Return [X, Y] of the center of cell containing provided text 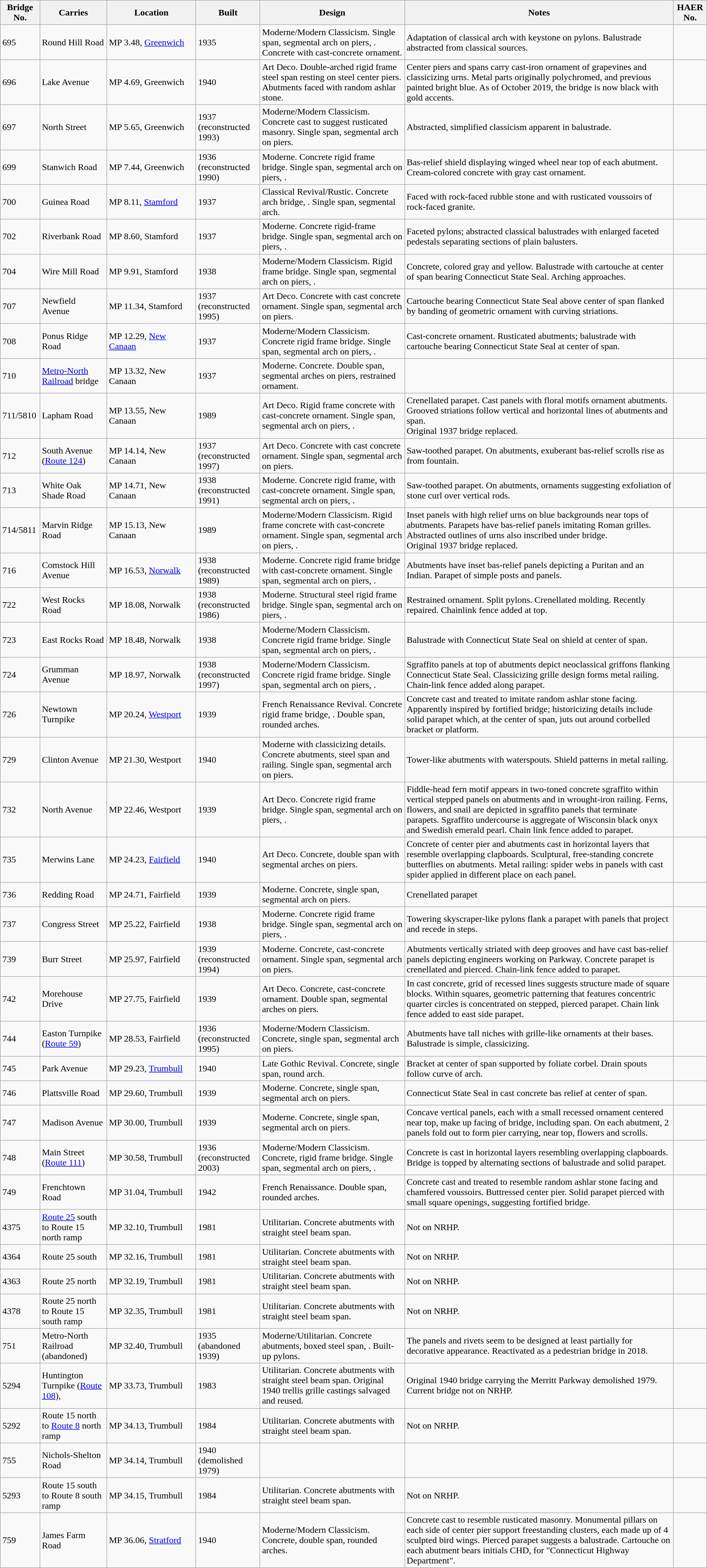
MP 25.22, Fairfield [151, 924]
4378 [20, 1311]
Easton Turnpike (Route 59) [73, 1039]
5293 [20, 1495]
714/5811 [20, 531]
729 [20, 760]
Bridge No. [20, 13]
5294 [20, 1385]
Crenellated parapet [539, 894]
704 [20, 271]
Moderne. Concrete rigid frame bridge with cast-concrete ornament. Single span, segmental arch on piers, . [332, 570]
Concrete is cast in horizontal layers resembling overlapping clapboards. Bridge is topped by alternating sections of balustrade and solid parapet. [539, 1158]
Utilitarian. Concrete abutments with straight steel beam span. Original 1940 trellis grille castings salvaged and reused. [332, 1385]
Marvin Ridge Road [73, 531]
Art Deco. Rigid frame concrete with cast-concrete ornament. Single span, segmental arch on piers, . [332, 416]
Metro-North Railroad bridge [73, 376]
Late Gothic Revival. Concrete, single span, round arch. [332, 1068]
Burr Street [73, 959]
Lapham Road [73, 416]
Riverbank Road [73, 237]
722 [20, 605]
Nichols-Shelton Road [73, 1460]
MP 32.35, Trumbull [151, 1311]
MP 14.71, New Canaan [151, 491]
1937 (reconstructed 1997) [228, 456]
MP 29.60, Trumbull [151, 1093]
Classical Revival/Rustic. Concrete arch bridge, . Single span, segmental arch. [332, 202]
702 [20, 237]
MP 24.23, Fairfield [151, 859]
Merwins Lane [73, 859]
Comstock Hill Avenue [73, 570]
MP 24.71, Fairfield [151, 894]
1938 (reconstructed 1986) [228, 605]
Carries [73, 13]
Balustrade with Connecticut State Seal on shield at center of span. [539, 640]
Moderne. Concrete rigid-frame bridge. Single span, segmental arch on piers, . [332, 237]
Moderne. Concrete. Double span, segmental arches on piers, restrained ornament. [332, 376]
1940 (demolished 1979) [228, 1460]
Moderne/Utilitarian. Concrete abutments, boxed steel span, . Built-up pylons. [332, 1346]
5292 [20, 1426]
Faceted pylons; abstracted classical balustrades with enlarged faceted pedestals separating sections of plain balusters. [539, 237]
1937 (reconstructed 1995) [228, 306]
Faced with rock-faced rubble stone and with rusticated voussoirs of rock-faced granite. [539, 202]
MP 16.53, Norwalk [151, 570]
Abutments have inset bas-relief panels depicting a Puritan and an Indian. Parapet of simple posts and panels. [539, 570]
The panels and rivets seem to be designed at least partially for decorative appearance. Reactivated as a pedestrian bridge in 2018. [539, 1346]
708 [20, 341]
Adaptation of classical arch with keystone on pylons. Balustrade abstracted from classical sources. [539, 42]
Wire Mill Road [73, 271]
699 [20, 167]
Design [332, 13]
White Oak Shade Road [73, 491]
Morehouse Drive [73, 998]
745 [20, 1068]
Route 15 north to Route 8 north ramp [73, 1426]
1936 (reconstructed 2003) [228, 1158]
MP 14.14, New Canaan [151, 456]
1942 [228, 1192]
MP 34.14, Trumbull [151, 1460]
Towering skyscraper-like pylons flank a parapet with panels that project and recede in steps. [539, 924]
697 [20, 127]
Route 25 south [73, 1257]
724 [20, 675]
751 [20, 1346]
MP 4.69, Greenwich [151, 82]
Metro-North Railroad (abandoned) [73, 1346]
East Rocks Road [73, 640]
Saw-toothed parapet. On abutments, exuberant bas-relief scrolls rise as from fountain. [539, 456]
HAER No. [690, 13]
1939 (reconstructed 1994) [228, 959]
742 [20, 998]
Moderne/Modern Classicism. Concrete cast to suggest rusticated masonry. Single span, segmental arch on piers. [332, 127]
MP 32.40, Trumbull [151, 1346]
MP 13.55, New Canaan [151, 416]
759 [20, 1540]
747 [20, 1123]
695 [20, 42]
732 [20, 810]
Art Deco. Concrete, cast-concrete ornament. Double span, segmental arches on piers. [332, 998]
Cartouche bearing Connecticut State Seal above center of span flanked by banding of geometric ornament with curving striations. [539, 306]
Plattsville Road [73, 1093]
Abutments have tall niches with grille-like ornaments at their bases. Balustrade is simple, classicizing. [539, 1039]
Art Deco. Concrete rigid frame bridge. Single span, segmental arch on piers, . [332, 810]
Original 1940 bridge carrying the Merritt Parkway demolished 1979. Current bridge not on NRHP. [539, 1385]
Route 15 south to Route 8 south ramp [73, 1495]
723 [20, 640]
Moderne. Structural steel rigid frame bridge. Single span, segmental arch on piers, . [332, 605]
Guinea Road [73, 202]
Park Avenue [73, 1068]
Frenchtown Road [73, 1192]
749 [20, 1192]
Round Hill Road [73, 42]
MP 28.53, Fairfield [151, 1039]
Moderne with classicizing details. Concrete abutments, steel span and railing. Single span, segmental arch on piers. [332, 760]
MP 36.06, Stratford [151, 1540]
Art Deco. Concrete, double span with segmental arches on piers. [332, 859]
MP 9.91, Stamford [151, 271]
MP 30.00, Trumbull [151, 1123]
1935 [228, 42]
French Renaissance Revival. Concrete rigid frame bridge, . Double span, rounded arches. [332, 714]
MP 18.97, Norwalk [151, 675]
710 [20, 376]
1936 (reconstructed 1990) [228, 167]
Cast-concrete ornament. Rusticated abutments; balustrade with cartouche bearing Connecticut State Seal at center of span. [539, 341]
James Farm Road [73, 1540]
MP 22.46, Westport [151, 810]
MP 34.15, Trumbull [151, 1495]
Huntington Turnpike (Route 108), [73, 1385]
4375 [20, 1227]
Moderne/Modern Classicism. Single span, segmental arch on piers, . Concrete with cast-concrete ornament. [332, 42]
1938 (reconstructed 1997) [228, 675]
MP 25.97, Fairfield [151, 959]
MP 15.13, New Canaan [151, 531]
Grumman Avenue [73, 675]
French Renaissance. Double span, rounded arches. [332, 1192]
700 [20, 202]
Moderne/Modern Classicism. Concrete, double span, rounded arches. [332, 1540]
Concrete, colored gray and yellow. Balustrade with cartouche at center of span bearing Connecticut State Seal. Arching approaches. [539, 271]
MP 20.24, Westport [151, 714]
MP 12.29, New Canaan [151, 341]
Route 25 north to Route 15 south ramp [73, 1311]
MP 33.73, Trumbull [151, 1385]
712 [20, 456]
Bas-relief shield displaying winged wheel near top of each abutment. Cream-colored concrete with gray cast ornament. [539, 167]
726 [20, 714]
Main Street (Route 111) [73, 1158]
744 [20, 1039]
MP 21.30, Westport [151, 760]
Art Deco. Double-arched rigid frame steel span resting on steel center piers. Abutments faced with random ashlar stone. [332, 82]
Built [228, 13]
1983 [228, 1385]
MP 32.19, Trumbull [151, 1281]
Moderne/Modern Classicism. Concrete, single span, segmental arch on piers. [332, 1039]
MP 18.48, Norwalk [151, 640]
1938 (reconstructed 1991) [228, 491]
MP 29.23, Trumbull [151, 1068]
MP 30.58, Trumbull [151, 1158]
MP 7.44, Greenwich [151, 167]
MP 32.16, Trumbull [151, 1257]
Abstracted, simplified classicism apparent in balustrade. [539, 127]
MP 8.60, Stamford [151, 237]
735 [20, 859]
MP 31.04, Trumbull [151, 1192]
737 [20, 924]
Lake Avenue [73, 82]
Location [151, 13]
Restrained ornament. Split pylons. Crenellated molding. Recently repaired. Chainlink fence added at top. [539, 605]
Congress Street [73, 924]
MP 34.13, Trumbull [151, 1426]
755 [20, 1460]
North Street [73, 127]
711/5810 [20, 416]
Saw-toothed parapet. On abutments, ornaments suggesting exfoliation of stone curl over vertical rods. [539, 491]
736 [20, 894]
746 [20, 1093]
MP 32.10, Trumbull [151, 1227]
Moderne. Concrete rigid frame, with cast-concrete ornament. Single span, segmental arch on piers, . [332, 491]
1937 (reconstructed 1993) [228, 127]
Tower-like abutments with waterspouts. Shield patterns in metal railing. [539, 760]
739 [20, 959]
Madison Avenue [73, 1123]
4363 [20, 1281]
696 [20, 82]
MP 11.34, Stamford [151, 306]
MP 3.48, Greenwich [151, 42]
Clinton Avenue [73, 760]
1938 (reconstructed 1989) [228, 570]
Moderne. Concrete, cast-concrete ornament. Single span, segmental arch on piers. [332, 959]
Ponus Ridge Road [73, 341]
South Avenue (Route 124) [73, 456]
MP 27.75, Fairfield [151, 998]
Bracket at center of span supported by foliate corbel. Drain spouts follow curve of arch. [539, 1068]
Moderne/Modern Classicism. Rigid frame concrete with cast-concrete ornament. Single span, segmental arch on piers, . [332, 531]
4364 [20, 1257]
Newfield Avenue [73, 306]
Notes [539, 13]
Newtown Turnpike [73, 714]
Redding Road [73, 894]
1935 (abandoned 1939) [228, 1346]
713 [20, 491]
North Avenue [73, 810]
707 [20, 306]
Stanwich Road [73, 167]
MP 18.08, Norwalk [151, 605]
MP 5.65, Greenwich [151, 127]
Moderne/Modern Classicism. Rigid frame bridge. Single span, segmental arch on piers, . [332, 271]
MP 13.32, New Canaan [151, 376]
West Rocks Road [73, 605]
Route 25 north [73, 1281]
Route 25 south to Route 15 north ramp [73, 1227]
1936 (reconstructed 1995) [228, 1039]
Moderne/Modern Classicism. Concrete, rigid frame bridge. Single span, segmental arch on piers, . [332, 1158]
716 [20, 570]
748 [20, 1158]
Connecticut State Seal in cast concrete bas relief at center of span. [539, 1093]
MP 8.11, Stamford [151, 202]
